Return the (X, Y) coordinate for the center point of the cell that contains the specified text.  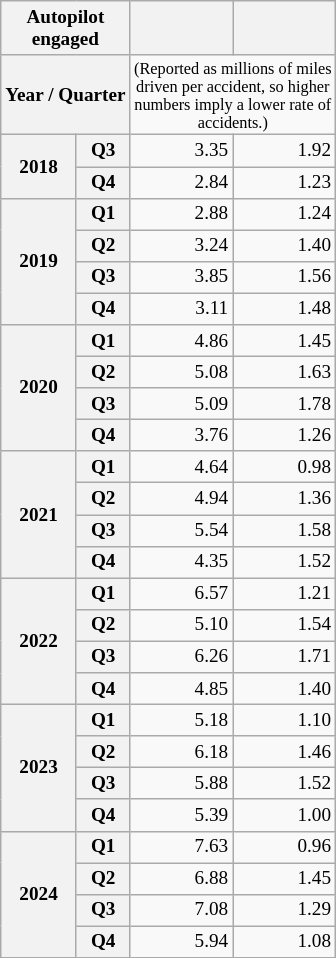
5.54 (182, 530)
1.78 (284, 404)
4.94 (182, 499)
6.57 (182, 594)
5.94 (182, 942)
1.21 (284, 594)
5.18 (182, 720)
6.18 (182, 752)
3.24 (182, 246)
1.26 (284, 435)
1.10 (284, 720)
(Reported as millions of milesdriven per accident, so highernumbers imply a lower rate ofaccidents.) (233, 95)
5.09 (182, 404)
1.23 (284, 182)
3.76 (182, 435)
2021 (39, 514)
0.96 (284, 847)
1.92 (284, 151)
1.56 (284, 277)
5.10 (182, 625)
4.64 (182, 467)
4.35 (182, 562)
1.71 (284, 657)
1.58 (284, 530)
1.24 (284, 214)
2019 (39, 262)
2.84 (182, 182)
6.26 (182, 657)
3.85 (182, 277)
2023 (39, 768)
1.29 (284, 910)
2020 (39, 388)
2018 (39, 166)
1.08 (284, 942)
3.11 (182, 309)
5.08 (182, 372)
5.39 (182, 815)
5.88 (182, 784)
4.86 (182, 341)
1.48 (284, 309)
1.63 (284, 372)
Autopilotengaged (66, 28)
2022 (39, 642)
6.88 (182, 878)
0.98 (284, 467)
1.46 (284, 752)
7.08 (182, 910)
1.36 (284, 499)
1.54 (284, 625)
2024 (39, 894)
4.85 (182, 689)
1.00 (284, 815)
7.63 (182, 847)
2.88 (182, 214)
Year / Quarter (66, 95)
3.35 (182, 151)
